For the text-containing cell, return its midpoint in [x, y] coordinate format. 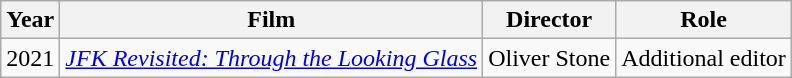
Film [272, 20]
Oliver Stone [550, 58]
Year [30, 20]
JFK Revisited: Through the Looking Glass [272, 58]
Director [550, 20]
Role [704, 20]
Additional editor [704, 58]
2021 [30, 58]
